Find where the given text appears and provide that cell's center as [x, y] coordinate. 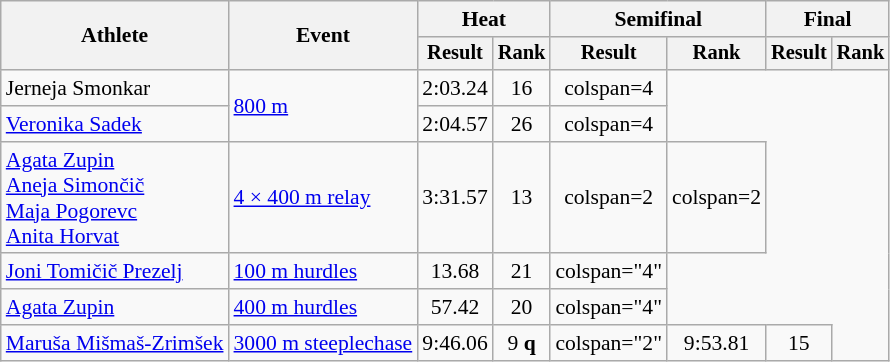
9:53.81 [716, 343]
16 [522, 88]
Veronika Sadek [115, 124]
9:46.06 [454, 343]
2:04.57 [454, 124]
4 × 400 m relay [324, 198]
400 m hurdles [324, 307]
13.68 [454, 272]
colspan="2" [608, 343]
Event [324, 36]
9 q [522, 343]
Joni Tomičič Prezelj [115, 272]
Agata Zupin Aneja Simončič Maja PogorevcAnita Horvat [115, 198]
Heat [484, 19]
Maruša Mišmaš-Zrimšek [115, 343]
3:31.57 [454, 198]
Agata Zupin [115, 307]
20 [522, 307]
15 [799, 343]
13 [522, 198]
21 [522, 272]
3000 m steeplechase [324, 343]
26 [522, 124]
Final [828, 19]
100 m hurdles [324, 272]
800 m [324, 106]
Athlete [115, 36]
57.42 [454, 307]
Jerneja Smonkar [115, 88]
Semifinal [658, 19]
2:03.24 [454, 88]
